Pinpoint the cell where the given text exists, returning its (x, y) midpoint coordinate. 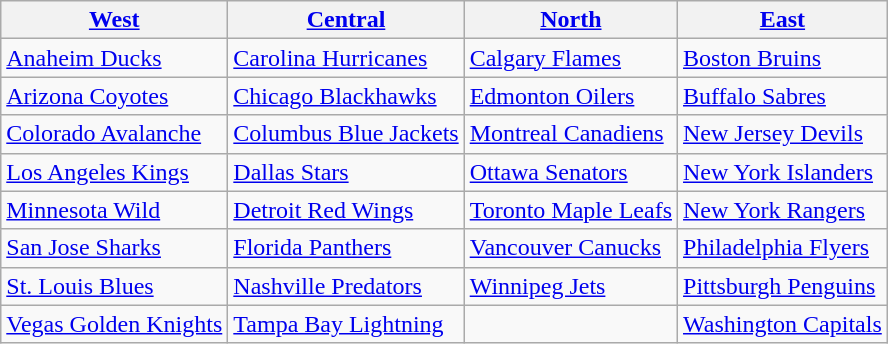
New York Rangers (783, 210)
North (570, 20)
Calgary Flames (570, 58)
Buffalo Sabres (783, 96)
Chicago Blackhawks (346, 96)
Philadelphia Flyers (783, 248)
Carolina Hurricanes (346, 58)
Columbus Blue Jackets (346, 134)
New York Islanders (783, 172)
Boston Bruins (783, 58)
West (114, 20)
Tampa Bay Lightning (346, 324)
Nashville Predators (346, 286)
Central (346, 20)
Pittsburgh Penguins (783, 286)
Vegas Golden Knights (114, 324)
Anaheim Ducks (114, 58)
Ottawa Senators (570, 172)
Detroit Red Wings (346, 210)
East (783, 20)
Edmonton Oilers (570, 96)
New Jersey Devils (783, 134)
Colorado Avalanche (114, 134)
Arizona Coyotes (114, 96)
Montreal Canadiens (570, 134)
Toronto Maple Leafs (570, 210)
Minnesota Wild (114, 210)
Washington Capitals (783, 324)
Vancouver Canucks (570, 248)
Los Angeles Kings (114, 172)
San Jose Sharks (114, 248)
Dallas Stars (346, 172)
Winnipeg Jets (570, 286)
St. Louis Blues (114, 286)
Florida Panthers (346, 248)
